Pinpoint the cell where the given text exists, returning its [X, Y] midpoint coordinate. 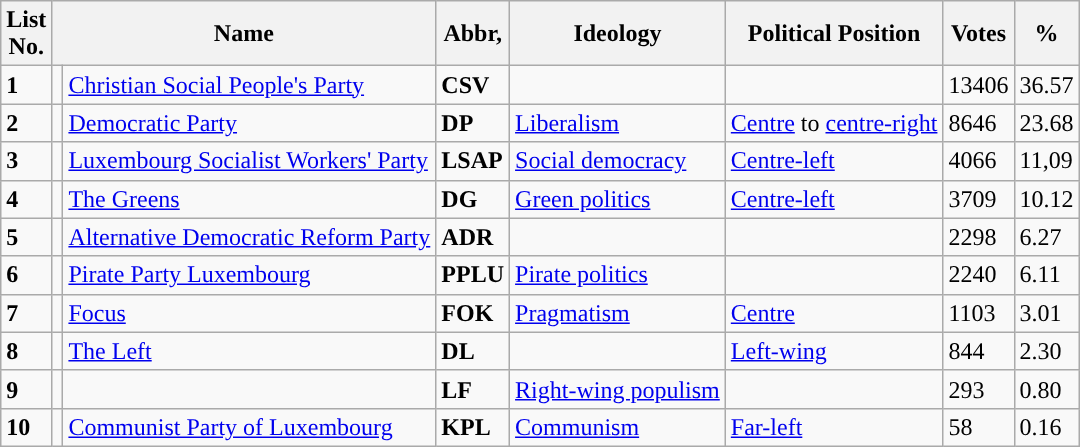
13406 [978, 85]
7 [26, 313]
LSAP [473, 161]
Votes [978, 34]
Political Position [834, 34]
8646 [978, 123]
Luxembourg Socialist Workers' Party [250, 161]
Name [244, 34]
58 [978, 427]
Focus [250, 313]
The Greens [250, 199]
0.16 [1046, 427]
Christian Social People's Party [250, 85]
1 [26, 85]
0.80 [1046, 389]
Ideology [618, 34]
844 [978, 351]
The Left [250, 351]
Left-wing [834, 351]
6.11 [1046, 275]
Pragmatism [618, 313]
% [1046, 34]
FOK [473, 313]
2.30 [1046, 351]
2240 [978, 275]
5 [26, 237]
8 [26, 351]
KPL [473, 427]
PPLU [473, 275]
6.27 [1046, 237]
11,09 [1046, 161]
Pirate Party Luxembourg [250, 275]
Alternative Democratic Reform Party [250, 237]
36.57 [1046, 85]
1103 [978, 313]
2 [26, 123]
Democratic Party [250, 123]
DP [473, 123]
23.68 [1046, 123]
3.01 [1046, 313]
ListNo. [26, 34]
Centre to centre-right [834, 123]
DG [473, 199]
Communism [618, 427]
Communist Party of Luxembourg [250, 427]
2298 [978, 237]
Liberalism [618, 123]
Social democracy [618, 161]
10 [26, 427]
CSV [473, 85]
Right-wing populism [618, 389]
Far-left [834, 427]
ADR [473, 237]
9 [26, 389]
6 [26, 275]
Centre [834, 313]
Abbr, [473, 34]
4 [26, 199]
10.12 [1046, 199]
3 [26, 161]
293 [978, 389]
4066 [978, 161]
DL [473, 351]
LF [473, 389]
3709 [978, 199]
Green politics [618, 199]
Pirate politics [618, 275]
